Return the [x, y] coordinate for the center point of the cell that contains the specified text.  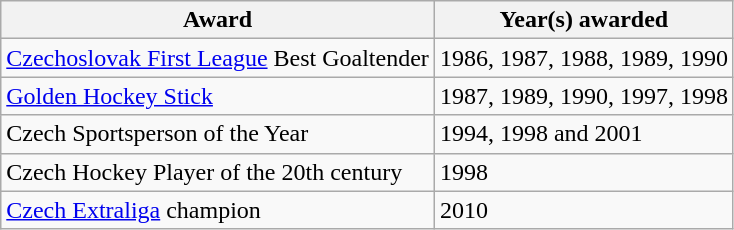
Czech Extraliga champion [218, 210]
Czech Hockey Player of the 20th century [218, 172]
1987, 1989, 1990, 1997, 1998 [584, 96]
1994, 1998 and 2001 [584, 134]
1998 [584, 172]
Czech Sportsperson of the Year [218, 134]
2010 [584, 210]
Golden Hockey Stick [218, 96]
Czechoslovak First League Best Goaltender [218, 58]
Award [218, 20]
Year(s) awarded [584, 20]
1986, 1987, 1988, 1989, 1990 [584, 58]
